Return the [x, y] coordinate for the center point of the cell that contains the specified text.  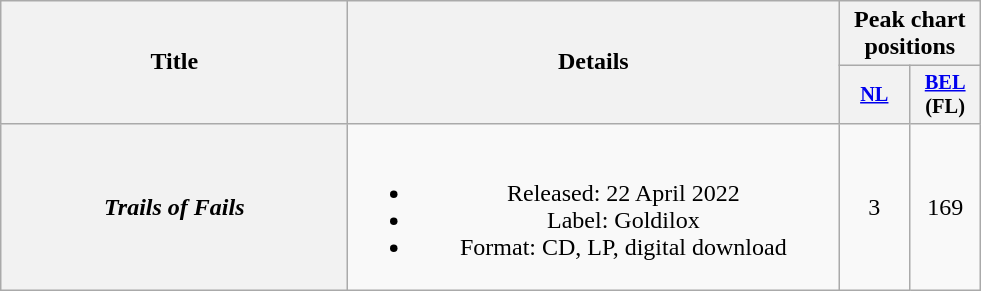
169 [946, 206]
Details [594, 62]
Peak chart positions [910, 34]
BEL(FL) [946, 95]
Title [174, 62]
Trails of Fails [174, 206]
3 [874, 206]
NL [874, 95]
Released: 22 April 2022Label: GoldiloxFormat: CD, LP, digital download [594, 206]
